From the cell containing the given text, extract its center point as (X, Y) coordinate. 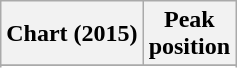
Peakposition (189, 34)
Chart (2015) (72, 34)
